Locate the cell with the specified text and output its [X, Y] center coordinate. 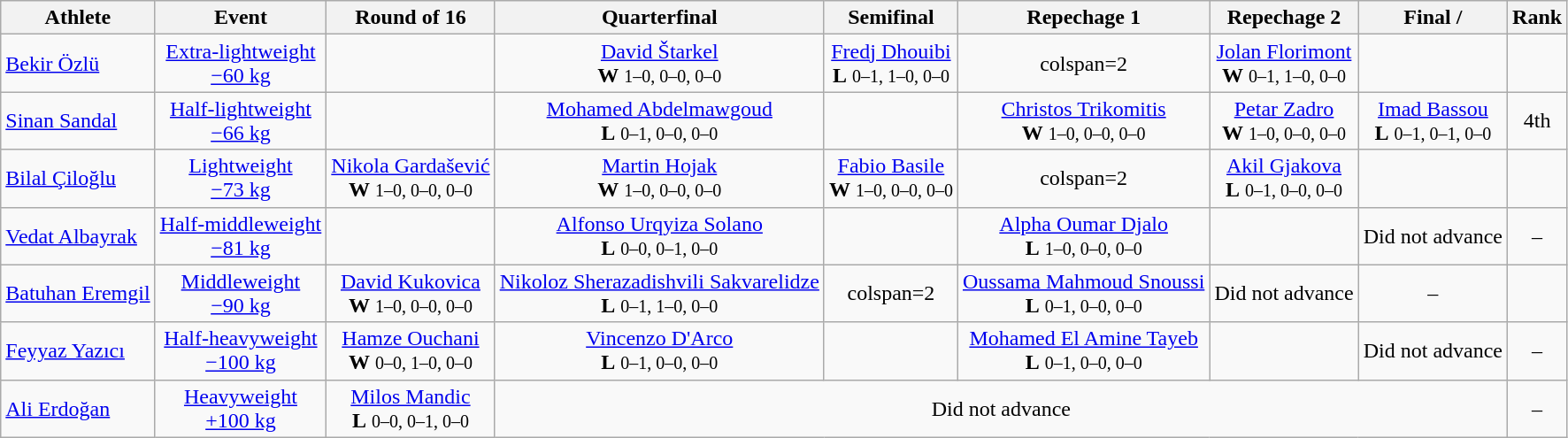
Nikoloz Sherazadishvili SakvarelidzeL 0–1, 1–0, 0–0 [659, 294]
Oussama Mahmoud SnoussiL 0–1, 0–0, 0–0 [1083, 294]
Athlete [78, 18]
Vedat Albayrak [78, 235]
Final / [1433, 18]
Batuhan Eremgil [78, 294]
Quarterfinal [659, 18]
Bekir Özlü [78, 64]
Event [241, 18]
Mohamed El Amine TayebL 0–1, 0–0, 0–0 [1083, 350]
Christos TrikomitisW 1–0, 0–0, 0–0 [1083, 120]
Milos MandicL 0–0, 0–1, 0–0 [411, 409]
Bilal Çiloğlu [78, 179]
Extra-lightweight−60 kg [241, 64]
Rank [1538, 18]
Half-lightweight −66 kg [241, 120]
Repechage 1 [1083, 18]
Heavyweight+100 kg [241, 409]
Martin HojakW 1–0, 0–0, 0–0 [659, 179]
Fabio BasileW 1–0, 0–0, 0–0 [890, 179]
Feyyaz Yazıcı [78, 350]
Semifinal [890, 18]
Half-middleweight−81 kg [241, 235]
Lightweight−73 kg [241, 179]
Nikola GardaševićW 1–0, 0–0, 0–0 [411, 179]
Ali Erdoğan [78, 409]
Alpha Oumar DjaloL 1–0, 0–0, 0–0 [1083, 235]
David ŠtarkelW 1–0, 0–0, 0–0 [659, 64]
David KukovicaW 1–0, 0–0, 0–0 [411, 294]
Fredj DhouibiL 0–1, 1–0, 0–0 [890, 64]
Akil GjakovaL 0–1, 0–0, 0–0 [1284, 179]
Mohamed AbdelmawgoudL 0–1, 0–0, 0–0 [659, 120]
Repechage 2 [1284, 18]
Half-heavyweight−100 kg [241, 350]
Jolan FlorimontW 0–1, 1–0, 0–0 [1284, 64]
Sinan Sandal [78, 120]
Alfonso Urqyiza SolanoL 0–0, 0–1, 0–0 [659, 235]
Hamze OuchaniW 0–0, 1–0, 0–0 [411, 350]
4th [1538, 120]
Petar ZadroW 1–0, 0–0, 0–0 [1284, 120]
Round of 16 [411, 18]
Imad BassouL 0–1, 0–1, 0–0 [1433, 120]
Vincenzo D'ArcoL 0–1, 0–0, 0–0 [659, 350]
Middleweight−90 kg [241, 294]
